Detect which cell encompasses the target text, then output its (x, y) center coordinate. 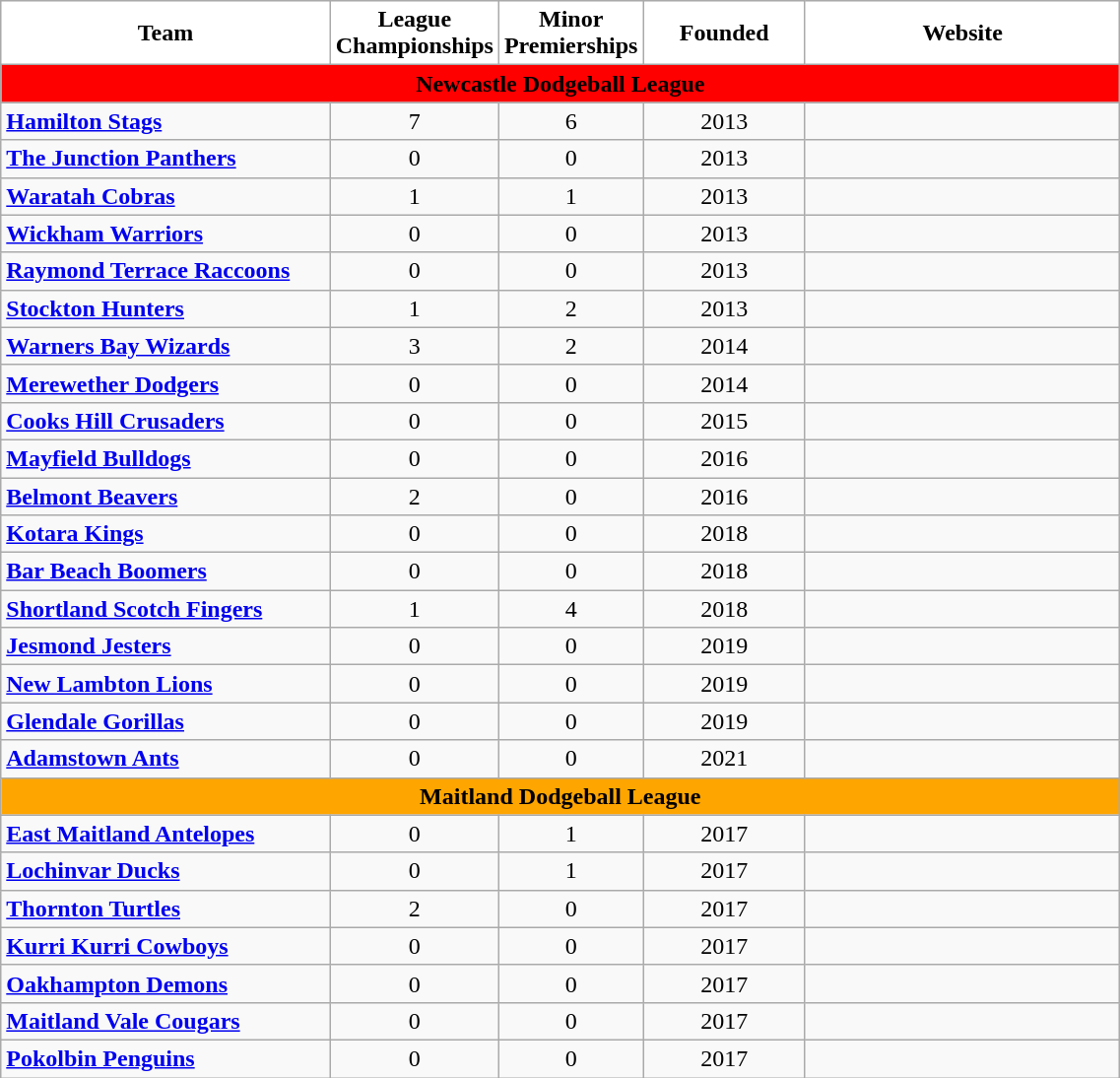
The Junction Panthers (165, 159)
Oakhampton Demons (165, 983)
6 (571, 121)
Kotara Kings (165, 534)
League Championships (414, 34)
2015 (724, 421)
New Lambton Lions (165, 684)
East Maitland Antelopes (165, 834)
Kurri Kurri Cowboys (165, 946)
Newcastle Dodgeball League (560, 84)
Thornton Turtles (165, 909)
2021 (724, 759)
Maitland Dodgeball League (560, 796)
Jesmond Jesters (165, 646)
Bar Beach Boomers (165, 572)
Belmont Beavers (165, 496)
Website (961, 34)
Minor Premierships (571, 34)
4 (571, 609)
Glendale Gorillas (165, 721)
Warners Bay Wizards (165, 346)
Merewether Dodgers (165, 383)
Founded (724, 34)
Hamilton Stags (165, 121)
Lochinvar Ducks (165, 871)
Shortland Scotch Fingers (165, 609)
Maitland Vale Cougars (165, 1021)
Raymond Terrace Raccoons (165, 271)
Cooks Hill Crusaders (165, 421)
Wickham Warriors (165, 234)
7 (414, 121)
Waratah Cobras (165, 196)
Stockton Hunters (165, 308)
Team (165, 34)
3 (414, 346)
Mayfield Bulldogs (165, 458)
Adamstown Ants (165, 759)
Pokolbin Penguins (165, 1058)
